For the text-containing cell, return its midpoint in [x, y] coordinate format. 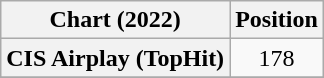
178 [277, 58]
Position [277, 20]
CIS Airplay (TopHit) [116, 58]
Chart (2022) [116, 20]
